Find where the given text appears and provide that cell's center as [x, y] coordinate. 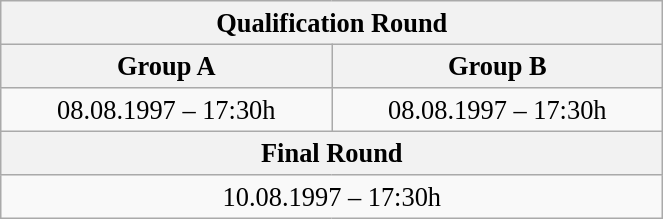
Qualification Round [332, 22]
Final Round [332, 153]
10.08.1997 – 17:30h [332, 197]
Group A [166, 66]
Group B [498, 66]
